From the cell containing the given text, extract its center point as [x, y] coordinate. 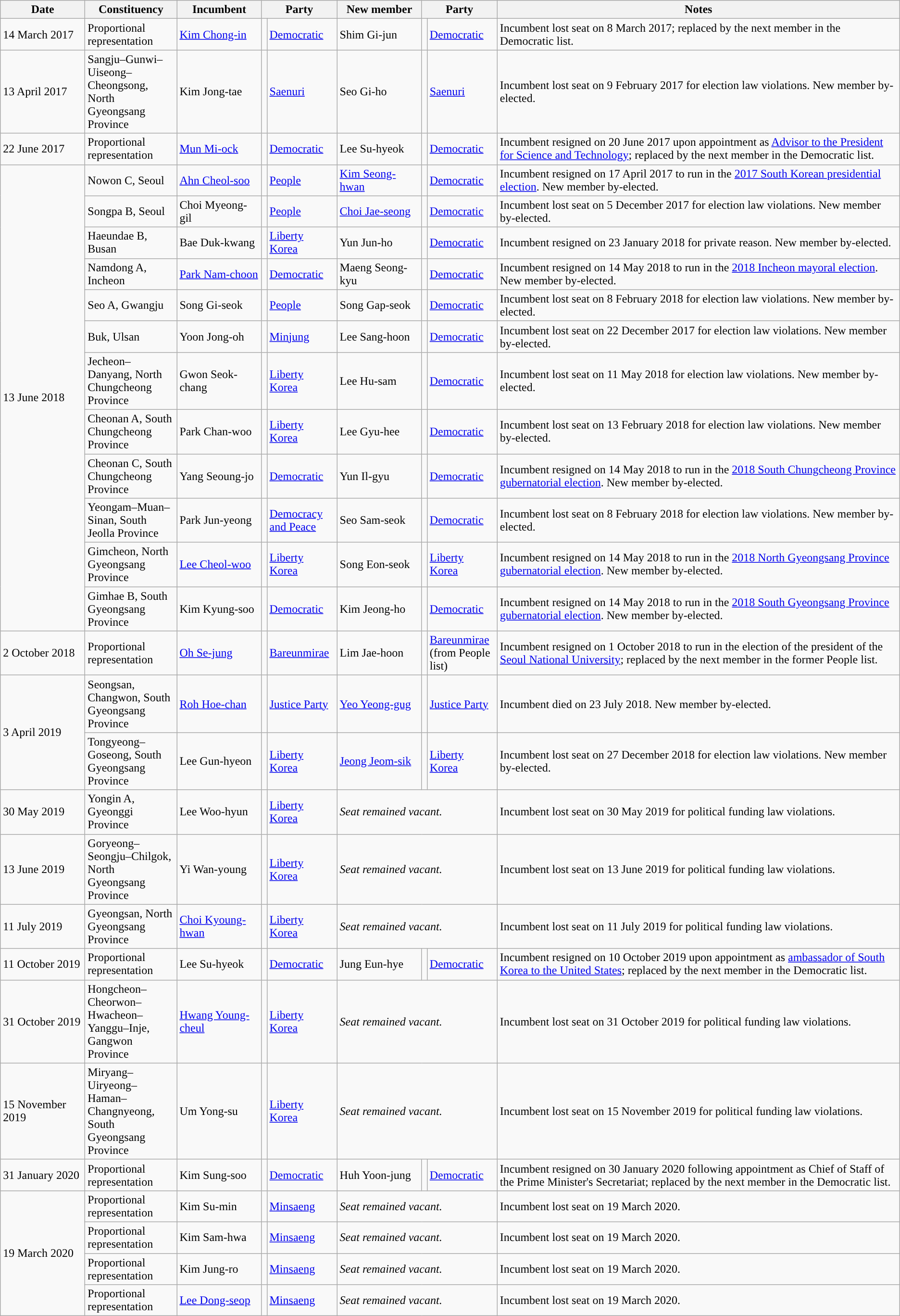
Bareunmirae [302, 653]
Cheonan A, South Chungcheong Province [131, 431]
13 June 2018 [43, 398]
Miryang–Uiryeong–Haman–Changnyeong, South Gyeongsang Province [131, 1111]
Lee Sang-hoon [379, 337]
3 April 2019 [43, 733]
Kim Sam-hwa [219, 1237]
Bareunmirae (from People list) [462, 653]
Gyeongsan, North Gyeongsang Province [131, 926]
Yeo Yeong-gug [379, 704]
Kim Su-min [219, 1206]
Park Chan-woo [219, 431]
Lee Gun-hyeon [219, 761]
Incumbent lost seat on 22 December 2017 for election law violations. New member by-elected. [698, 337]
Yun Jun-ho [379, 242]
15 November 2019 [43, 1111]
Song Eon-seok [379, 565]
Yang Seoung-jo [219, 476]
Tongyeong–Goseong, South Gyeongsang Province [131, 761]
Song Gap-seok [379, 305]
Yun Il-gyu [379, 476]
Incumbent lost seat on 13 February 2018 for election law violations. New member by-elected. [698, 431]
Hongcheon–Cheorwon–Hwacheon–Yanggu–Inje, Gangwon Province [131, 1022]
Incumbent lost seat on 11 July 2019 for political funding law violations. [698, 926]
Incumbent resigned on 17 April 2017 to run in the 2017 South Korean presidential election. New member by-elected. [698, 180]
Kim Chong-in [219, 35]
Seo Gi-ho [379, 91]
Incumbent lost seat on 15 November 2019 for political funding law violations. [698, 1111]
Seo A, Gwangju [131, 305]
Constituency [131, 10]
Maeng Seong-kyu [379, 274]
Yi Wan-young [219, 869]
Gimcheon, North Gyeongsang Province [131, 565]
Incumbent resigned on 14 May 2018 to run in the 2018 Incheon mayoral election. New member by-elected. [698, 274]
Kim Jung-ro [219, 1269]
Kim Sung-soo [219, 1175]
Oh Se-jung [219, 653]
19 March 2020 [43, 1253]
Incumbent lost seat on 27 December 2018 for election law violations. New member by-elected. [698, 761]
Yeongam–Muan–Sinan, South Jeolla Province [131, 520]
Jung Eun-hye [379, 964]
Park Nam-choon [219, 274]
Nowon C, Seoul [131, 180]
Seongsan, Changwon, South Gyeongsang Province [131, 704]
11 October 2019 [43, 964]
Choi Jae-seong [379, 212]
Mun Mi-ock [219, 149]
13 June 2019 [43, 869]
Gwon Seok-chang [219, 381]
Songpa B, Seoul [131, 212]
Kim Kyung-soo [219, 609]
Choi Myeong-gil [219, 212]
Lee Dong-seop [219, 1301]
13 April 2017 [43, 91]
Roh Hoe-chan [219, 704]
Cheonan C, South Chungcheong Province [131, 476]
Incumbent lost seat on 8 March 2017; replaced by the next member in the Democratic list. [698, 35]
Incumbent resigned on 23 January 2018 for private reason. New member by-elected. [698, 242]
31 October 2019 [43, 1022]
Huh Yoon-jung [379, 1175]
Hwang Young-cheul [219, 1022]
Namdong A, Incheon [131, 274]
Gimhae B, South Gyeongsang Province [131, 609]
Lee Gyu-hee [379, 431]
Incumbent lost seat on 11 May 2018 for election law violations. New member by-elected. [698, 381]
Sangju–Gunwi–Uiseong–Cheongsong, North Gyeongsang Province [131, 91]
Buk, Ulsan [131, 337]
Incumbent died on 23 July 2018. New member by-elected. [698, 704]
2 October 2018 [43, 653]
Bae Duk-kwang [219, 242]
Incumbent lost seat on 31 October 2019 for political funding law violations. [698, 1022]
Goryeong–Seongju–Chilgok, North Gyeongsang Province [131, 869]
Shim Gi-jun [379, 35]
Minjung [302, 337]
Yoon Jong-oh [219, 337]
Jecheon–Danyang, North Chungcheong Province [131, 381]
Democracy and Peace [302, 520]
Lee Hu-sam [379, 381]
Incumbent lost seat on 13 June 2019 for political funding law violations. [698, 869]
Date [43, 10]
Incumbent lost seat on 30 May 2019 for political funding law violations. [698, 812]
31 January 2020 [43, 1175]
Um Yong-su [219, 1111]
Park Jun-yeong [219, 520]
Incumbent resigned on 14 May 2018 to run in the 2018 South Gyeongsang Province gubernatorial election. New member by-elected. [698, 609]
Ahn Cheol-soo [219, 180]
Incumbent [219, 10]
22 June 2017 [43, 149]
Incumbent resigned on 14 May 2018 to run in the 2018 South Chungcheong Province gubernatorial election. New member by-elected. [698, 476]
Lee Cheol-woo [219, 565]
Lim Jae-hoon [379, 653]
Yongin A, Gyeonggi Province [131, 812]
Kim Jeong-ho [379, 609]
11 July 2019 [43, 926]
New member [379, 10]
Incumbent lost seat on 9 February 2017 for election law violations. New member by-elected. [698, 91]
Jeong Jeom-sik [379, 761]
Haeundae B, Busan [131, 242]
Choi Kyoung-hwan [219, 926]
30 May 2019 [43, 812]
Incumbent resigned on 14 May 2018 to run in the 2018 North Gyeongsang Province gubernatorial election. New member by-elected. [698, 565]
Song Gi-seok [219, 305]
Lee Woo-hyun [219, 812]
14 March 2017 [43, 35]
Notes [698, 10]
Incumbent lost seat on 5 December 2017 for election law violations. New member by-elected. [698, 212]
Seo Sam-seok [379, 520]
Kim Jong-tae [219, 91]
Kim Seong-hwan [379, 180]
